Determine the [X, Y] coordinate at the center of the cell enclosing the given text.  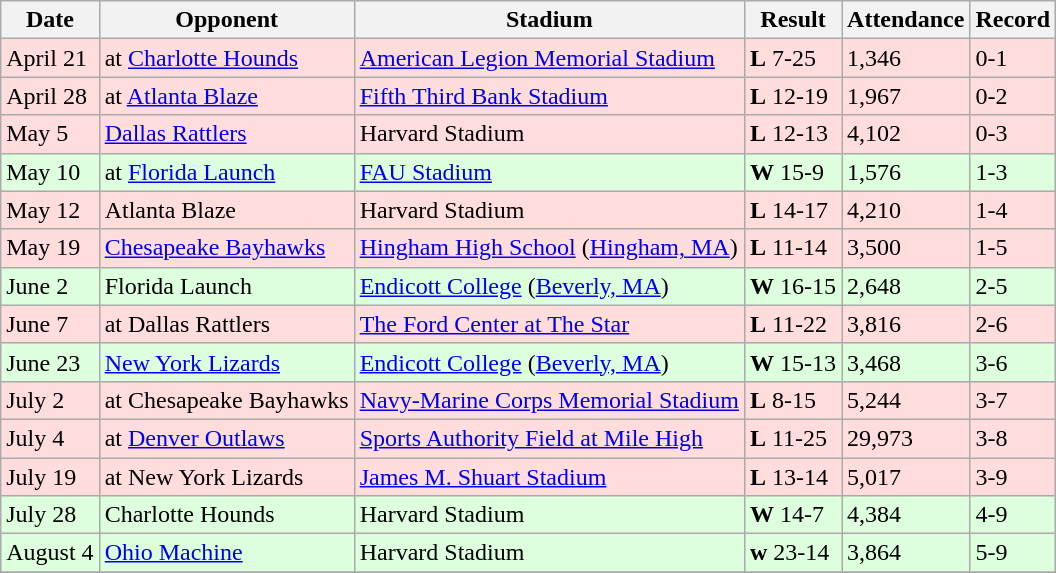
W 14-7 [792, 515]
at Atlanta Blaze [226, 96]
3,864 [906, 553]
3-6 [1013, 362]
2,648 [906, 286]
3,500 [906, 248]
2-5 [1013, 286]
July 19 [50, 477]
L 12-19 [792, 96]
1,576 [906, 172]
Atlanta Blaze [226, 210]
Dallas Rattlers [226, 134]
L 11-22 [792, 324]
Ohio Machine [226, 553]
5,244 [906, 400]
James M. Shuart Stadium [549, 477]
FAU Stadium [549, 172]
W 16-15 [792, 286]
at Chesapeake Bayhawks [226, 400]
L 12-13 [792, 134]
July 2 [50, 400]
3-7 [1013, 400]
May 10 [50, 172]
June 7 [50, 324]
Stadium [549, 20]
Opponent [226, 20]
April 21 [50, 58]
Hingham High School (Hingham, MA) [549, 248]
L 11-14 [792, 248]
Record [1013, 20]
1-4 [1013, 210]
L 7-25 [792, 58]
New York Lizards [226, 362]
Sports Authority Field at Mile High [549, 438]
July 4 [50, 438]
4-9 [1013, 515]
3-9 [1013, 477]
1-5 [1013, 248]
Florida Launch [226, 286]
Chesapeake Bayhawks [226, 248]
1,346 [906, 58]
Result [792, 20]
3,816 [906, 324]
2-6 [1013, 324]
June 23 [50, 362]
3,468 [906, 362]
at Charlotte Hounds [226, 58]
4,384 [906, 515]
May 5 [50, 134]
1,967 [906, 96]
29,973 [906, 438]
5-9 [1013, 553]
0-2 [1013, 96]
American Legion Memorial Stadium [549, 58]
1-3 [1013, 172]
at New York Lizards [226, 477]
at Dallas Rattlers [226, 324]
Fifth Third Bank Stadium [549, 96]
5,017 [906, 477]
W 15-13 [792, 362]
July 28 [50, 515]
L 13-14 [792, 477]
The Ford Center at The Star [549, 324]
May 19 [50, 248]
May 12 [50, 210]
Attendance [906, 20]
June 2 [50, 286]
L 11-25 [792, 438]
L 14-17 [792, 210]
4,210 [906, 210]
w 23-14 [792, 553]
0-1 [1013, 58]
3-8 [1013, 438]
Navy-Marine Corps Memorial Stadium [549, 400]
at Denver Outlaws [226, 438]
4,102 [906, 134]
0-3 [1013, 134]
L 8-15 [792, 400]
at Florida Launch [226, 172]
W 15-9 [792, 172]
Charlotte Hounds [226, 515]
Date [50, 20]
August 4 [50, 553]
April 28 [50, 96]
